Provide the (X, Y) coordinate of the cell's center where the given text is located.  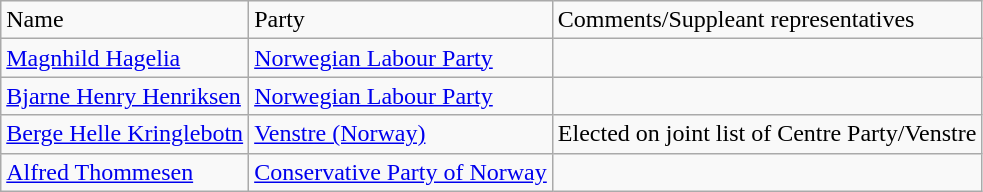
Comments/Suppleant representatives (767, 20)
Conservative Party of Norway (401, 172)
Elected on joint list of Centre Party/Venstre (767, 134)
Alfred Thommesen (125, 172)
Party (401, 20)
Magnhild Hagelia (125, 58)
Venstre (Norway) (401, 134)
Berge Helle Kringlebotn (125, 134)
Bjarne Henry Henriksen (125, 96)
Name (125, 20)
